Detect which cell encompasses the target text, then output its (x, y) center coordinate. 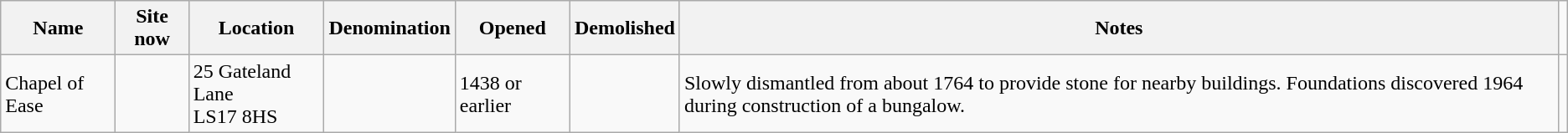
Opened (513, 28)
Site now (152, 28)
1438 or earlier (513, 94)
Demolished (625, 28)
Notes (1119, 28)
Location (256, 28)
25 Gateland LaneLS17 8HS (256, 94)
Chapel of Ease (59, 94)
Name (59, 28)
Denomination (389, 28)
Slowly dismantled from about 1764 to provide stone for nearby buildings. Foundations discovered 1964 during construction of a bungalow. (1119, 94)
